Locate the cell with the specified text and output its [X, Y] center coordinate. 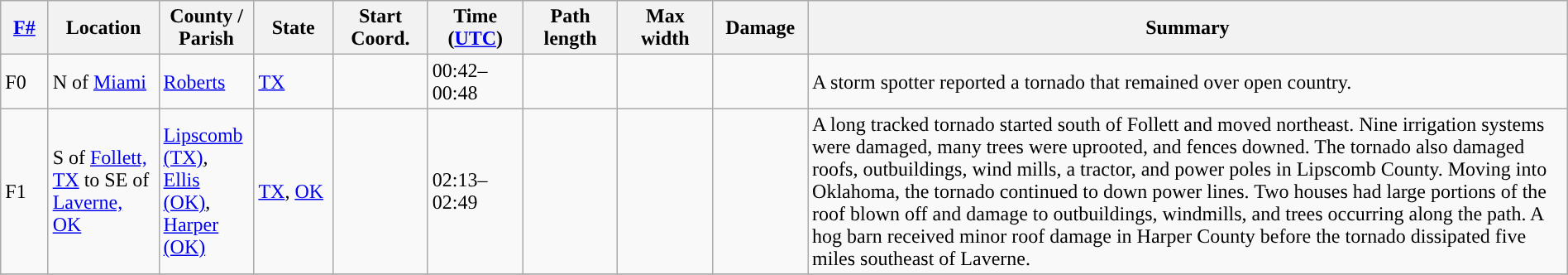
Path length [571, 28]
N of Miami [103, 81]
TX, OK [294, 191]
F1 [25, 191]
02:13–02:49 [475, 191]
00:42–00:48 [475, 81]
F# [25, 28]
Start Coord. [380, 28]
S of Follett, TX to SE of Laverne, OK [103, 191]
Time (UTC) [475, 28]
TX [294, 81]
Location [103, 28]
F0 [25, 81]
Max width [665, 28]
Lipscomb (TX), Ellis (OK), Harper (OK) [207, 191]
County / Parish [207, 28]
A storm spotter reported a tornado that remained over open country. [1188, 81]
State [294, 28]
Summary [1188, 28]
Damage [761, 28]
Roberts [207, 81]
